For the text-containing cell, return its midpoint in [x, y] coordinate format. 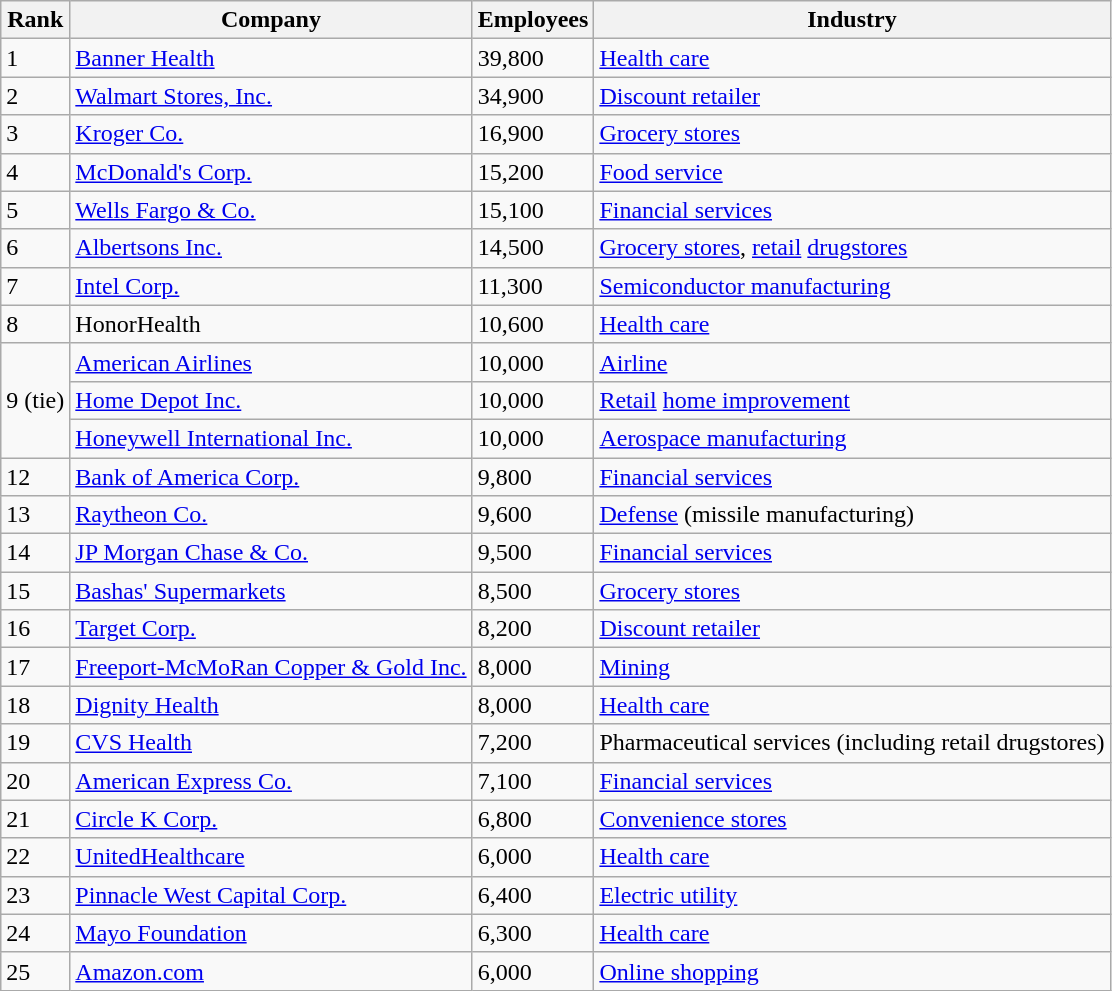
Defense (missile manufacturing) [852, 515]
34,900 [533, 96]
Home Depot Inc. [271, 400]
16 [36, 629]
15,100 [533, 210]
20 [36, 781]
Target Corp. [271, 629]
18 [36, 705]
22 [36, 857]
Raytheon Co. [271, 515]
7,100 [533, 781]
McDonald's Corp. [271, 172]
9,600 [533, 515]
Company [271, 20]
14,500 [533, 248]
Albertsons Inc. [271, 248]
Circle K Corp. [271, 819]
8,500 [533, 591]
14 [36, 553]
23 [36, 895]
Mining [852, 667]
6,400 [533, 895]
JP Morgan Chase & Co. [271, 553]
12 [36, 477]
15,200 [533, 172]
Semiconductor manufacturing [852, 286]
8 [36, 324]
1 [36, 58]
Kroger Co. [271, 134]
Bank of America Corp. [271, 477]
6 [36, 248]
CVS Health [271, 743]
Freeport-McMoRan Copper & Gold Inc. [271, 667]
5 [36, 210]
Employees [533, 20]
American Airlines [271, 362]
39,800 [533, 58]
Food service [852, 172]
Wells Fargo & Co. [271, 210]
13 [36, 515]
10,600 [533, 324]
Mayo Foundation [271, 933]
3 [36, 134]
6,300 [533, 933]
6,800 [533, 819]
Banner Health [271, 58]
Pharmaceutical services (including retail drugstores) [852, 743]
9,500 [533, 553]
Intel Corp. [271, 286]
Bashas' Supermarkets [271, 591]
Grocery stores, retail drugstores [852, 248]
Honeywell International Inc. [271, 438]
15 [36, 591]
7,200 [533, 743]
19 [36, 743]
Walmart Stores, Inc. [271, 96]
Dignity Health [271, 705]
Airline [852, 362]
HonorHealth [271, 324]
Industry [852, 20]
24 [36, 933]
Online shopping [852, 971]
Electric utility [852, 895]
Convenience stores [852, 819]
17 [36, 667]
UnitedHealthcare [271, 857]
Amazon.com [271, 971]
11,300 [533, 286]
Retail home improvement [852, 400]
Pinnacle West Capital Corp. [271, 895]
8,200 [533, 629]
21 [36, 819]
9,800 [533, 477]
4 [36, 172]
9 (tie) [36, 400]
7 [36, 286]
Rank [36, 20]
Aerospace manufacturing [852, 438]
25 [36, 971]
2 [36, 96]
16,900 [533, 134]
American Express Co. [271, 781]
